Scan for the cell matching the given text and deliver its [x, y] coordinate at center. 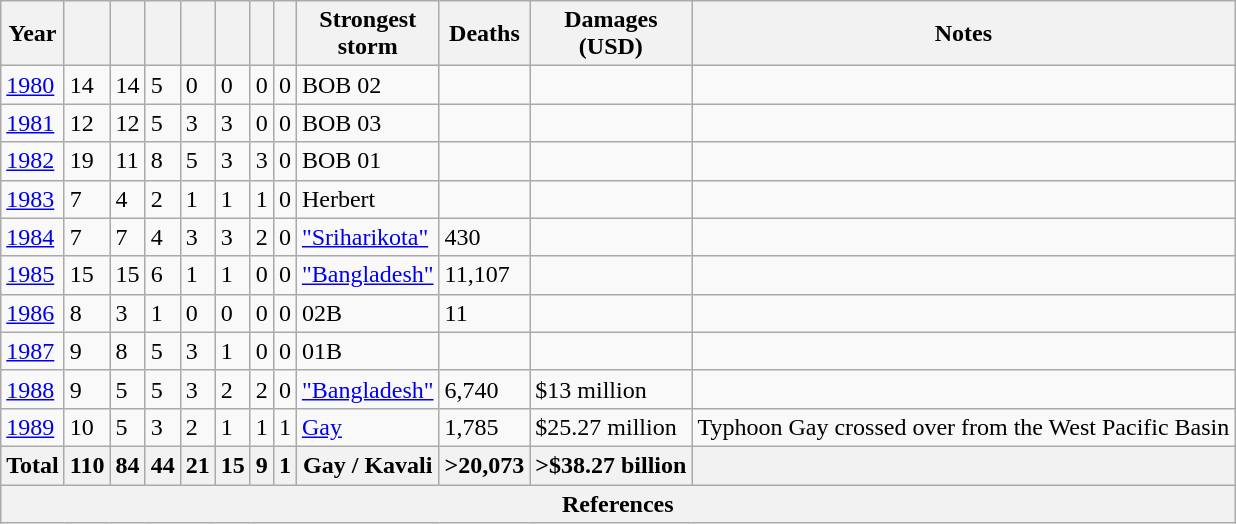
02B [368, 313]
Damages(USD) [611, 34]
Year [33, 34]
1986 [33, 313]
44 [162, 465]
1982 [33, 161]
Gay / Kavali [368, 465]
110 [87, 465]
01B [368, 351]
Herbert [368, 199]
>$38.27 billion [611, 465]
1983 [33, 199]
6 [162, 275]
1980 [33, 85]
11,107 [484, 275]
$25.27 million [611, 427]
1985 [33, 275]
Total [33, 465]
References [618, 503]
1,785 [484, 427]
Notes [964, 34]
Gay [368, 427]
Strongeststorm [368, 34]
1987 [33, 351]
84 [128, 465]
10 [87, 427]
BOB 01 [368, 161]
1981 [33, 123]
1984 [33, 237]
BOB 02 [368, 85]
6,740 [484, 389]
"Sriharikota" [368, 237]
1989 [33, 427]
1988 [33, 389]
Typhoon Gay crossed over from the West Pacific Basin [964, 427]
Deaths [484, 34]
21 [198, 465]
19 [87, 161]
BOB 03 [368, 123]
$13 million [611, 389]
430 [484, 237]
>20,073 [484, 465]
